Locate the cell with the specified text and output its [X, Y] center coordinate. 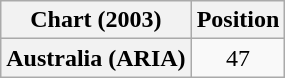
Australia (ARIA) [96, 58]
Position [238, 20]
Chart (2003) [96, 20]
47 [238, 58]
